Locate the cell with the specified text and output its (x, y) center coordinate. 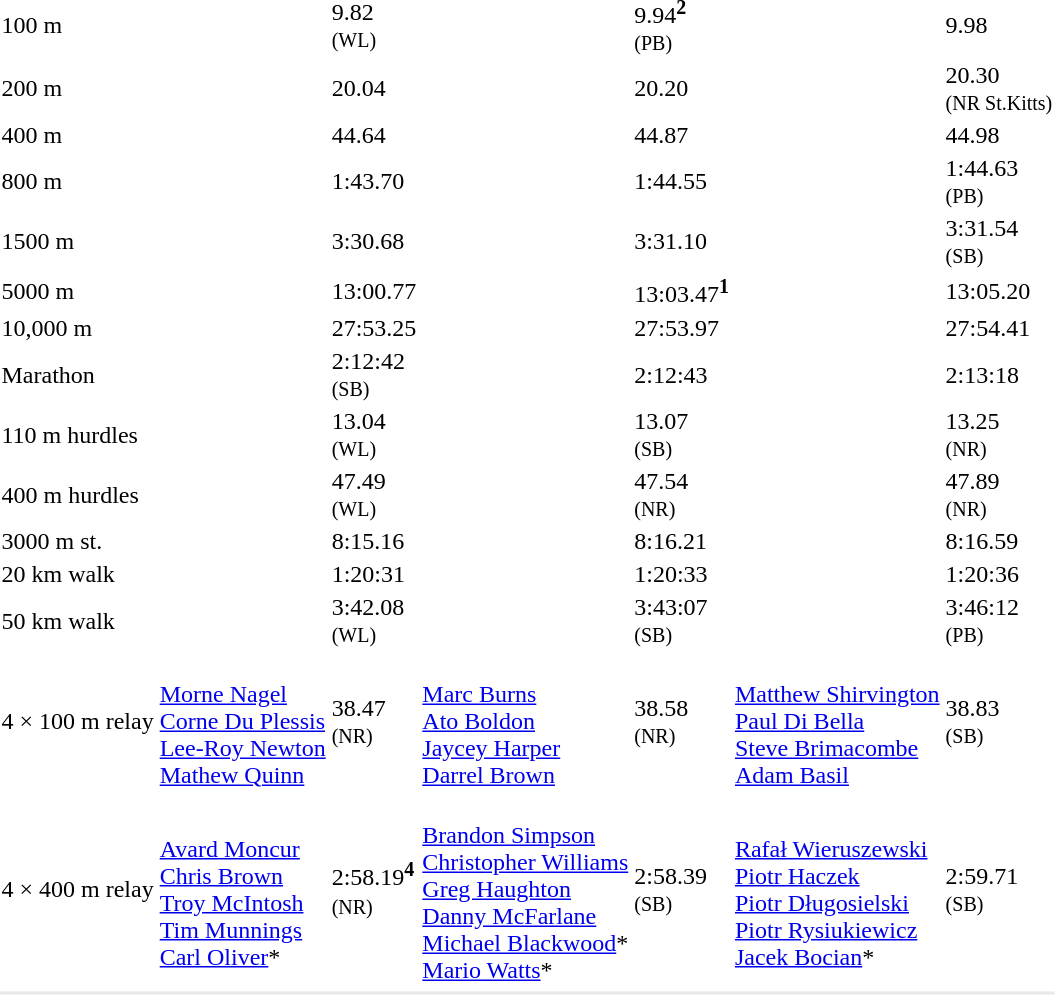
2:12:42(SB) (374, 374)
4 × 400 m relay (78, 889)
13.07(SB) (682, 434)
110 m hurdles (78, 434)
20 km walk (78, 574)
2:58.194(NR) (374, 889)
Marathon (78, 374)
1:43.70 (374, 182)
2:13:18 (999, 374)
47.89(NR) (999, 494)
3:43:07(SB) (682, 620)
1500 m (78, 242)
1:20:36 (999, 574)
200 m (78, 88)
8:16.21 (682, 541)
13.25(NR) (999, 434)
13:05.20 (999, 291)
13:00.77 (374, 291)
8:15.16 (374, 541)
44.98 (999, 135)
20.20 (682, 88)
4 × 100 m relay (78, 721)
Marc BurnsAto BoldonJaycey HarperDarrel Brown (526, 721)
50 km walk (78, 620)
400 m hurdles (78, 494)
38.83(SB) (999, 721)
20.30(NR St.Kitts) (999, 88)
27:53.25 (374, 328)
47.49(WL) (374, 494)
38.47(NR) (374, 721)
3:30.68 (374, 242)
47.54(NR) (682, 494)
13:03.471 (682, 291)
Morne NagelCorne Du PlessisLee-Roy NewtonMathew Quinn (242, 721)
1:44.63(PB) (999, 182)
44.64 (374, 135)
800 m (78, 182)
Avard MoncurChris BrownTroy McIntoshTim MunningsCarl Oliver* (242, 889)
400 m (78, 135)
27:53.97 (682, 328)
20.04 (374, 88)
Brandon SimpsonChristopher WilliamsGreg HaughtonDanny McFarlaneMichael Blackwood*Mario Watts* (526, 889)
3:42.08(WL) (374, 620)
3000 m st. (78, 541)
3:31.10 (682, 242)
27:54.41 (999, 328)
2:12:43 (682, 374)
2:58.39(SB) (682, 889)
1:44.55 (682, 182)
13.04(WL) (374, 434)
3:46:12(PB) (999, 620)
10,000 m (78, 328)
2:59.71(SB) (999, 889)
Rafał WieruszewskiPiotr HaczekPiotr DługosielskiPiotr RysiukiewiczJacek Bocian* (837, 889)
44.87 (682, 135)
Matthew ShirvingtonPaul Di BellaSteve BrimacombeAdam Basil (837, 721)
3:31.54(SB) (999, 242)
8:16.59 (999, 541)
38.58(NR) (682, 721)
1:20:33 (682, 574)
5000 m (78, 291)
1:20:31 (374, 574)
